From the cell containing the given text, extract its center point as [x, y] coordinate. 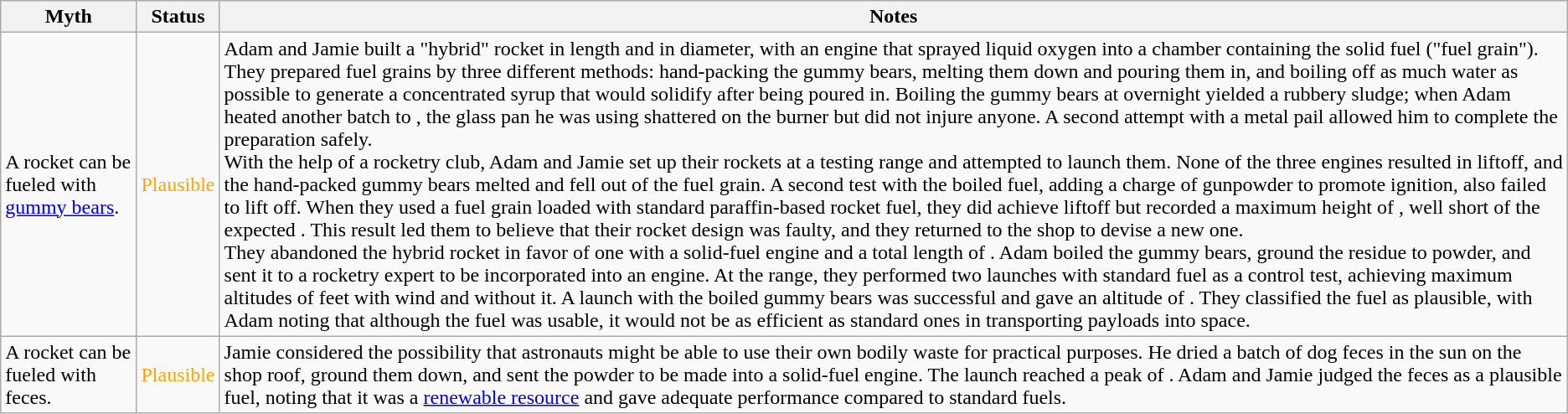
A rocket can be fueled with gummy bears. [69, 184]
A rocket can be fueled with feces. [69, 375]
Notes [893, 17]
Status [178, 17]
Myth [69, 17]
